Detect which cell encompasses the target text, then output its (X, Y) center coordinate. 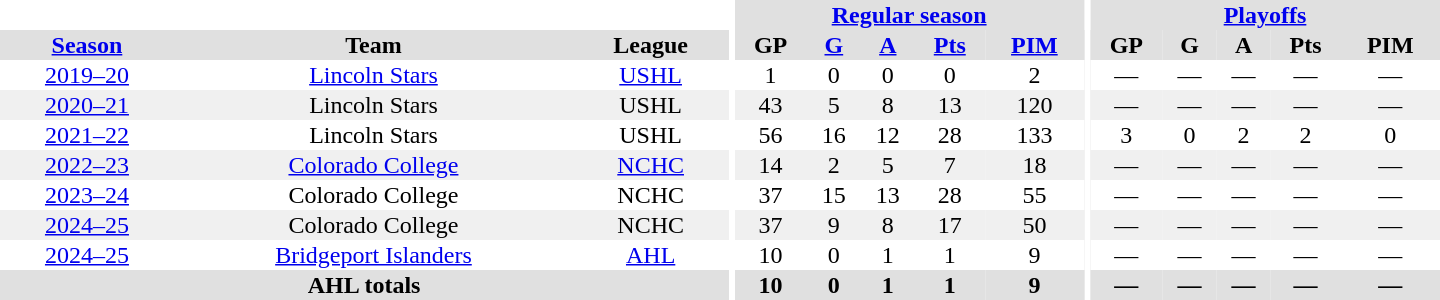
2019–20 (87, 75)
Regular season (909, 15)
56 (770, 135)
2020–21 (87, 105)
Season (87, 45)
7 (950, 165)
14 (770, 165)
18 (1034, 165)
43 (770, 105)
17 (950, 225)
50 (1034, 225)
Bridgeport Islanders (374, 255)
3 (1126, 135)
120 (1034, 105)
16 (834, 135)
133 (1034, 135)
Team (374, 45)
2021–22 (87, 135)
15 (834, 195)
2023–24 (87, 195)
12 (888, 135)
League (650, 45)
AHL totals (364, 285)
Playoffs (1265, 15)
2022–23 (87, 165)
55 (1034, 195)
AHL (650, 255)
